Return (X, Y) of the center of cell containing provided text 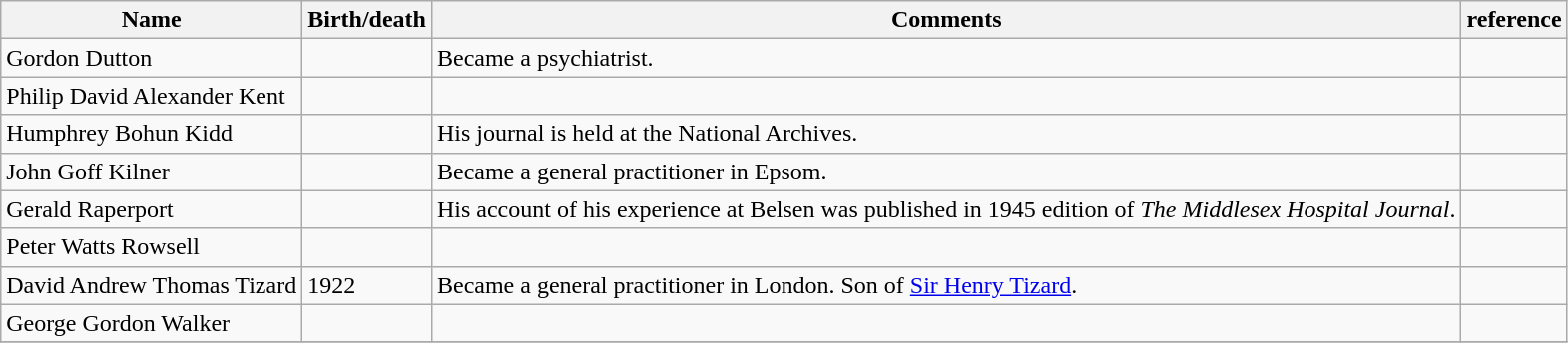
Humphrey Bohun Kidd (152, 134)
His journal is held at the National Archives. (946, 134)
George Gordon Walker (152, 323)
Became a psychiatrist. (946, 58)
David Andrew Thomas Tizard (152, 285)
Became a general practitioner in London. Son of Sir Henry Tizard. (946, 285)
Philip David Alexander Kent (152, 96)
Gerald Raperport (152, 209)
Gordon Dutton (152, 58)
Became a general practitioner in Epsom. (946, 171)
Peter Watts Rowsell (152, 247)
Comments (946, 20)
Birth/death (367, 20)
Name (152, 20)
1922 (367, 285)
reference (1514, 20)
His account of his experience at Belsen was published in 1945 edition of The Middlesex Hospital Journal. (946, 209)
John Goff Kilner (152, 171)
